For the text-containing cell, return its midpoint in (x, y) coordinate format. 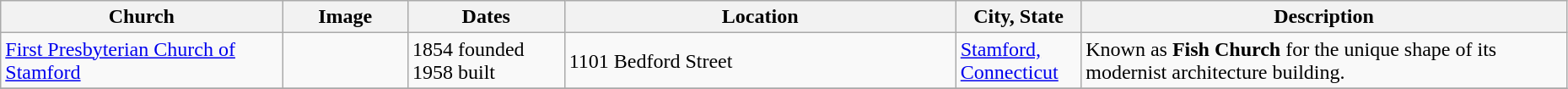
First Presbyterian Church of Stamford (142, 61)
Stamford, Connecticut (1019, 61)
1101 Bedford Street (760, 61)
1854 founded1958 built (486, 61)
Dates (486, 17)
Known as Fish Church for the unique shape of its modernist architecture building. (1324, 61)
City, State (1019, 17)
Church (142, 17)
Image (346, 17)
Description (1324, 17)
Location (760, 17)
